Return the (x, y) coordinate for the center point of the cell that contains the specified text.  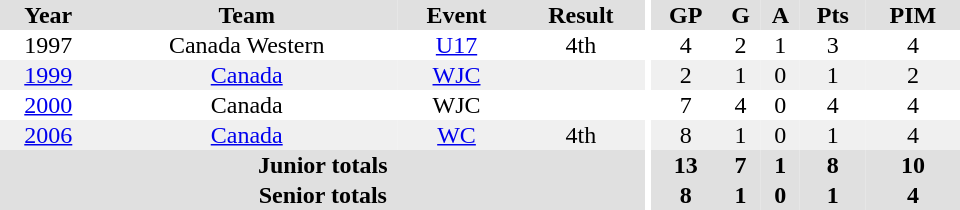
Senior totals (323, 195)
Year (48, 15)
G (740, 15)
13 (686, 165)
WC (456, 135)
Team (247, 15)
2000 (48, 105)
Result (580, 15)
1999 (48, 75)
1997 (48, 45)
10 (913, 165)
Junior totals (323, 165)
GP (686, 15)
Pts (833, 15)
3 (833, 45)
2006 (48, 135)
Event (456, 15)
PIM (913, 15)
A (780, 15)
U17 (456, 45)
Canada Western (247, 45)
